Return (X, Y) of the center of cell containing provided text 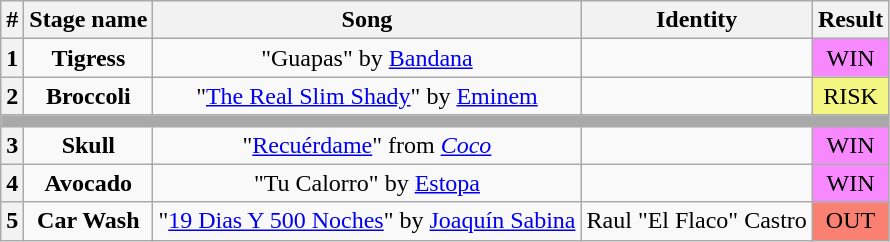
Broccoli (88, 96)
1 (12, 58)
Result (850, 20)
Skull (88, 145)
Avocado (88, 183)
Raul "El Flaco" Castro (696, 221)
OUT (850, 221)
Tigress (88, 58)
4 (12, 183)
# (12, 20)
Song (367, 20)
"19 Dias Y 500 Noches" by Joaquín Sabina (367, 221)
"Recuérdame" from Coco (367, 145)
"Guapas" by Bandana (367, 58)
5 (12, 221)
"The Real Slim Shady" by Eminem (367, 96)
Car Wash (88, 221)
Identity (696, 20)
2 (12, 96)
"Tu Calorro" by Estopa (367, 183)
Stage name (88, 20)
3 (12, 145)
RISK (850, 96)
